Locate the cell with the specified text and output its (x, y) center coordinate. 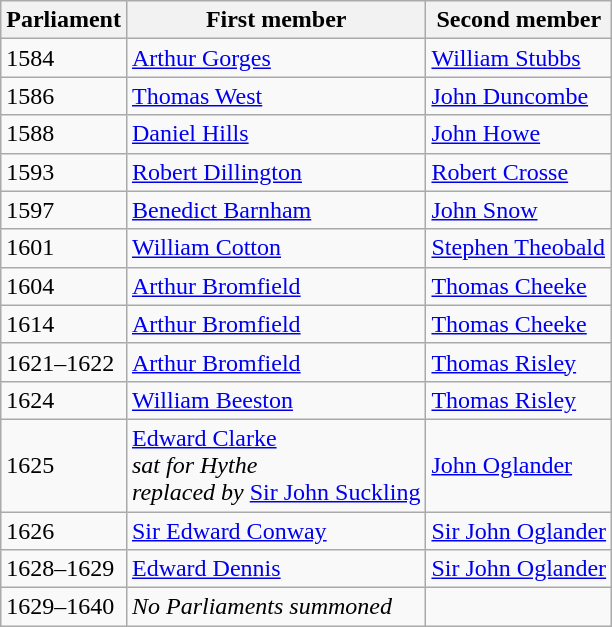
1588 (64, 134)
William Stubbs (519, 58)
1626 (64, 531)
Robert Dillington (276, 172)
No Parliaments summoned (276, 607)
1586 (64, 96)
Daniel Hills (276, 134)
Edward Dennis (276, 569)
1629–1640 (64, 607)
1604 (64, 286)
1584 (64, 58)
Second member (519, 20)
1597 (64, 210)
Edward Clarke sat for Hythe replaced by Sir John Suckling (276, 465)
Thomas West (276, 96)
Stephen Theobald (519, 248)
1625 (64, 465)
1614 (64, 324)
1628–1629 (64, 569)
Parliament (64, 20)
Benedict Barnham (276, 210)
First member (276, 20)
William Beeston (276, 400)
Arthur Gorges (276, 58)
1601 (64, 248)
John Howe (519, 134)
John Duncombe (519, 96)
Sir Edward Conway (276, 531)
1621–1622 (64, 362)
William Cotton (276, 248)
1624 (64, 400)
John Snow (519, 210)
Robert Crosse (519, 172)
John Oglander (519, 465)
1593 (64, 172)
